Return the [x, y] coordinate for the center point of the cell that contains the specified text.  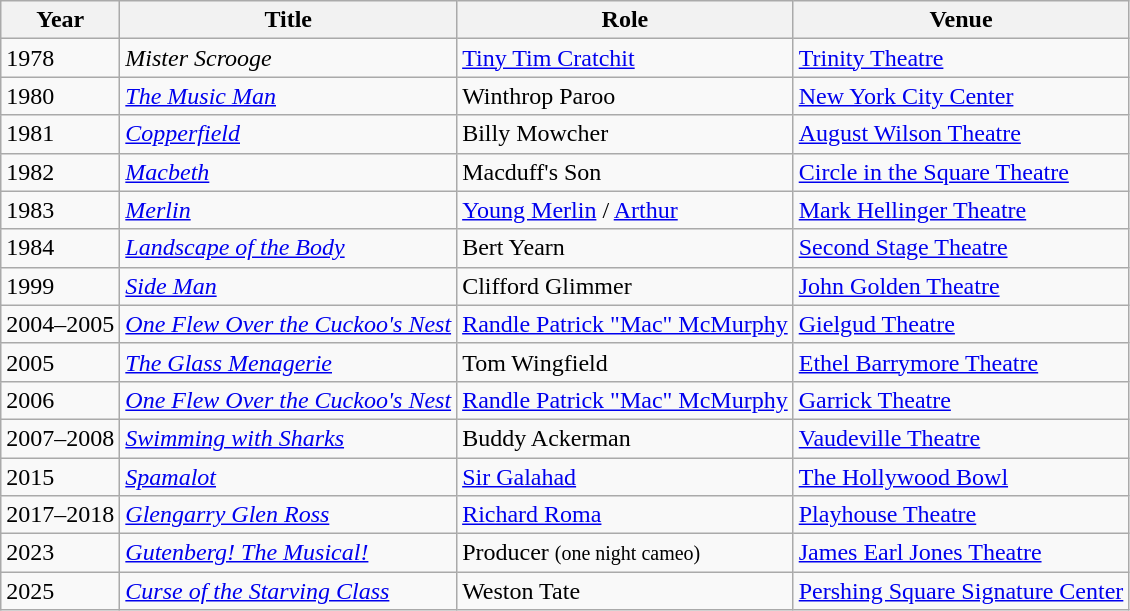
2025 [60, 591]
August Wilson Theatre [961, 134]
1978 [60, 58]
Pershing Square Signature Center [961, 591]
1981 [60, 134]
Title [288, 20]
Landscape of the Body [288, 248]
2005 [60, 362]
Circle in the Square Theatre [961, 172]
2023 [60, 553]
Producer (one night cameo) [626, 553]
Clifford Glimmer [626, 286]
Gielgud Theatre [961, 324]
Tiny Tim Cratchit [626, 58]
New York City Center [961, 96]
Second Stage Theatre [961, 248]
Macduff's Son [626, 172]
Tom Wingfield [626, 362]
Garrick Theatre [961, 400]
Venue [961, 20]
2017–2018 [60, 515]
John Golden Theatre [961, 286]
Year [60, 20]
Sir Galahad [626, 477]
Billy Mowcher [626, 134]
Winthrop Paroo [626, 96]
Swimming with Sharks [288, 438]
2007–2008 [60, 438]
Bert Yearn [626, 248]
1980 [60, 96]
2006 [60, 400]
Weston Tate [626, 591]
James Earl Jones Theatre [961, 553]
Buddy Ackerman [626, 438]
1984 [60, 248]
Vaudeville Theatre [961, 438]
Merlin [288, 210]
Playhouse Theatre [961, 515]
The Music Man [288, 96]
1982 [60, 172]
Spamalot [288, 477]
Side Man [288, 286]
Young Merlin / Arthur [626, 210]
1983 [60, 210]
The Hollywood Bowl [961, 477]
2004–2005 [60, 324]
Copperfield [288, 134]
Mister Scrooge [288, 58]
Trinity Theatre [961, 58]
1999 [60, 286]
Richard Roma [626, 515]
Curse of the Starving Class [288, 591]
Role [626, 20]
Gutenberg! The Musical! [288, 553]
Ethel Barrymore Theatre [961, 362]
Mark Hellinger Theatre [961, 210]
Macbeth [288, 172]
2015 [60, 477]
Glengarry Glen Ross [288, 515]
The Glass Menagerie [288, 362]
